From the cell containing the given text, extract its center point as [x, y] coordinate. 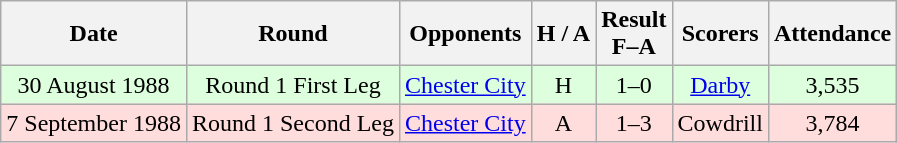
Attendance [832, 34]
30 August 1988 [94, 85]
Scorers [720, 34]
Round [292, 34]
A [563, 123]
3,535 [832, 85]
H / A [563, 34]
Cowdrill [720, 123]
Round 1 Second Leg [292, 123]
7 September 1988 [94, 123]
3,784 [832, 123]
Darby [720, 85]
Round 1 First Leg [292, 85]
Date [94, 34]
1–0 [634, 85]
1–3 [634, 123]
Opponents [465, 34]
ResultF–A [634, 34]
H [563, 85]
